Scan for the cell matching the given text and deliver its [X, Y] coordinate at center. 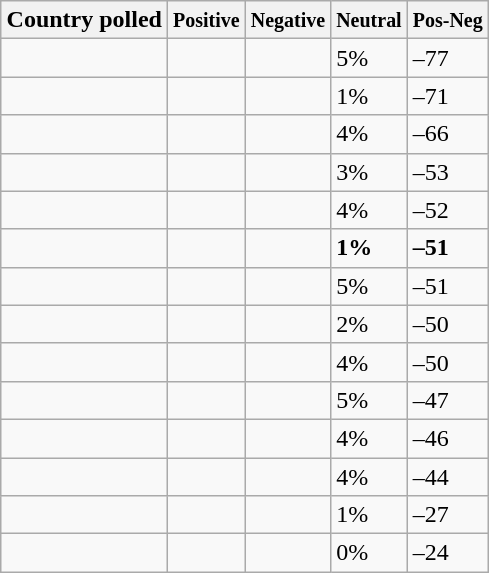
3% [370, 172]
Negative [288, 20]
–46 [448, 438]
–53 [448, 172]
Neutral [370, 20]
–27 [448, 515]
Country polled [84, 20]
–24 [448, 553]
–52 [448, 210]
Pos-Neg [448, 20]
–66 [448, 134]
–44 [448, 477]
2% [370, 324]
Positive [206, 20]
–47 [448, 400]
–77 [448, 58]
–71 [448, 96]
0% [370, 553]
